Locate the cell with the specified text and output its [x, y] center coordinate. 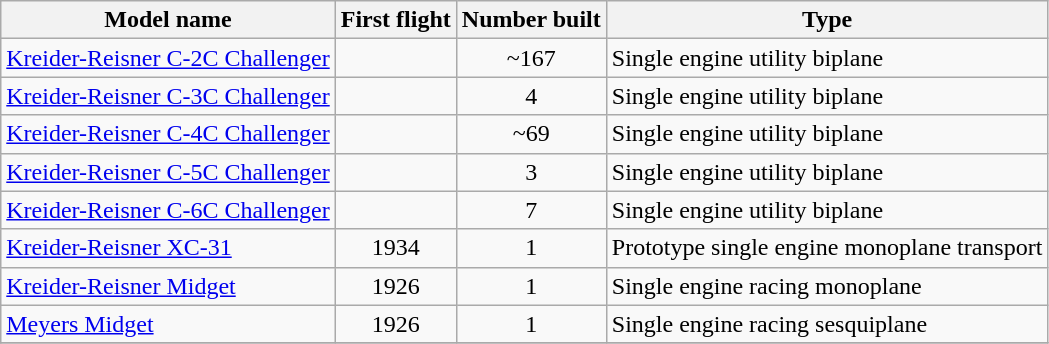
Kreider-Reisner XC-31 [168, 248]
Type [827, 20]
1934 [396, 248]
3 [531, 172]
Kreider-Reisner C-4C Challenger [168, 134]
Meyers Midget [168, 324]
Model name [168, 20]
Kreider-Reisner C-6C Challenger [168, 210]
First flight [396, 20]
Kreider-Reisner Midget [168, 286]
Kreider-Reisner C-2C Challenger [168, 58]
Single engine racing monoplane [827, 286]
~69 [531, 134]
Prototype single engine monoplane transport [827, 248]
Kreider-Reisner C-5C Challenger [168, 172]
Kreider-Reisner C-3C Challenger [168, 96]
~167 [531, 58]
7 [531, 210]
4 [531, 96]
Number built [531, 20]
Single engine racing sesquiplane [827, 324]
